Identify which cell holds the provided text, then report its (X, Y) central coordinate. 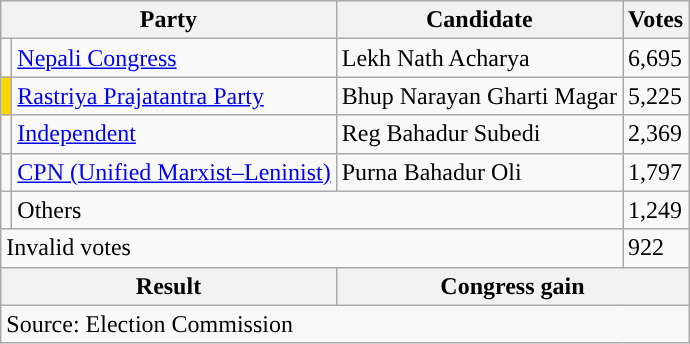
Others (318, 210)
1,249 (655, 210)
6,695 (655, 58)
Rastriya Prajatantra Party (174, 96)
Source: Election Commission (345, 324)
Candidate (479, 20)
Independent (174, 134)
Congress gain (512, 286)
Nepali Congress (174, 58)
CPN (Unified Marxist–Leninist) (174, 172)
Invalid votes (312, 248)
2,369 (655, 134)
Reg Bahadur Subedi (479, 134)
Result (168, 286)
Lekh Nath Acharya (479, 58)
Purna Bahadur Oli (479, 172)
Votes (655, 20)
Bhup Narayan Gharti Magar (479, 96)
922 (655, 248)
Party (168, 20)
1,797 (655, 172)
5,225 (655, 96)
